Pinpoint the cell where the given text exists, returning its (X, Y) midpoint coordinate. 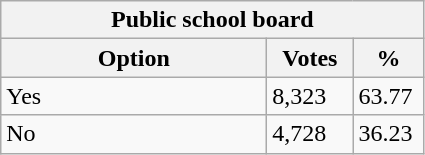
Votes (310, 58)
Yes (134, 96)
No (134, 134)
% (388, 58)
Option (134, 58)
36.23 (388, 134)
8,323 (310, 96)
4,728 (310, 134)
Public school board (212, 20)
63.77 (388, 96)
